Capture the cell that displays the provided text and extract its [x, y] central coordinate. 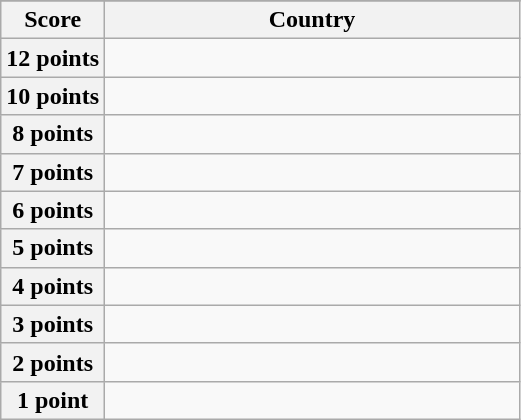
6 points [53, 210]
Country [312, 20]
8 points [53, 134]
5 points [53, 248]
Score [53, 20]
1 point [53, 400]
2 points [53, 362]
10 points [53, 96]
7 points [53, 172]
12 points [53, 58]
3 points [53, 324]
4 points [53, 286]
